Capture the cell that displays the provided text and extract its (x, y) central coordinate. 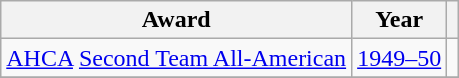
Year (400, 20)
Award (176, 20)
AHCA Second Team All-American (176, 58)
1949–50 (400, 58)
